Return the [X, Y] coordinate for the center point of the cell that contains the specified text.  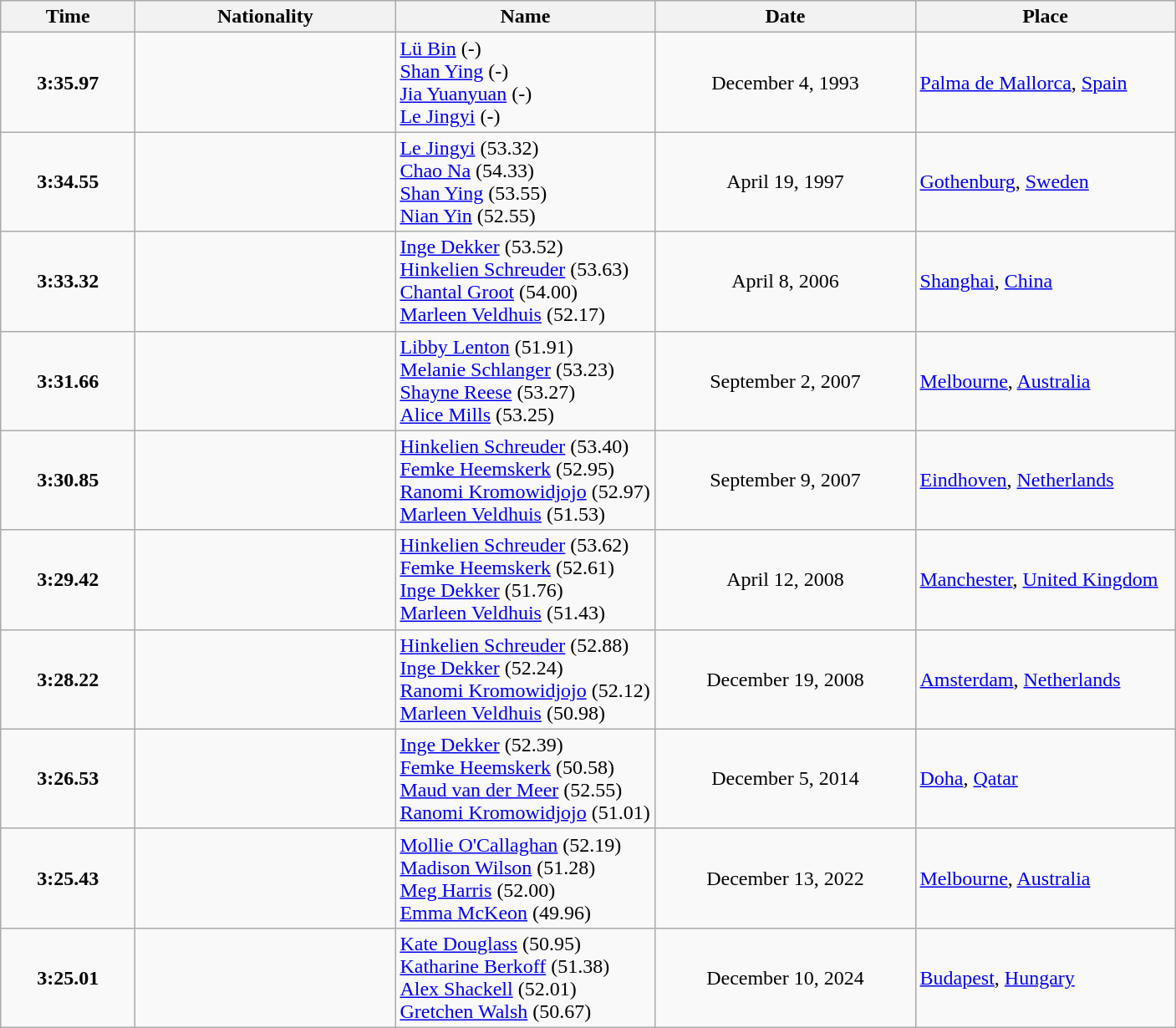
Manchester, United Kingdom [1045, 580]
Palma de Mallorca, Spain [1045, 82]
Name [525, 17]
Gothenburg, Sweden [1045, 182]
Inge Dekker (52.39)Femke Heemskerk (50.58)Maud van der Meer (52.55)Ranomi Kromowidjojo (51.01) [525, 779]
Budapest, Hungary [1045, 978]
December 4, 1993 [786, 82]
Kate Douglass (50.95)Katharine Berkoff (51.38)Alex Shackell (52.01)Gretchen Walsh (50.67) [525, 978]
3:31.66 [69, 381]
Date [786, 17]
Hinkelien Schreuder (52.88)Inge Dekker (52.24)Ranomi Kromowidjojo (52.12)Marleen Veldhuis (50.98) [525, 679]
3:33.32 [69, 281]
3:25.43 [69, 878]
Lü Bin (-)Shan Ying (-)Jia Yuanyuan (-)Le Jingyi (-) [525, 82]
3:29.42 [69, 580]
Libby Lenton (51.91)Melanie Schlanger (53.23)Shayne Reese (53.27)Alice Mills (53.25) [525, 381]
3:26.53 [69, 779]
Shanghai, China [1045, 281]
3:34.55 [69, 182]
Le Jingyi (53.32)Chao Na (54.33)Shan Ying (53.55)Nian Yin (52.55) [525, 182]
3:25.01 [69, 978]
December 13, 2022 [786, 878]
Hinkelien Schreuder (53.62)Femke Heemskerk (52.61)Inge Dekker (51.76)Marleen Veldhuis (51.43) [525, 580]
Time [69, 17]
3:35.97 [69, 82]
Nationality [266, 17]
December 19, 2008 [786, 679]
Amsterdam, Netherlands [1045, 679]
Eindhoven, Netherlands [1045, 480]
April 8, 2006 [786, 281]
3:28.22 [69, 679]
3:30.85 [69, 480]
April 19, 1997 [786, 182]
Doha, Qatar [1045, 779]
December 5, 2014 [786, 779]
Hinkelien Schreuder (53.40)Femke Heemskerk (52.95)Ranomi Kromowidjojo (52.97)Marleen Veldhuis (51.53) [525, 480]
September 2, 2007 [786, 381]
Place [1045, 17]
Mollie O'Callaghan (52.19)Madison Wilson (51.28)Meg Harris (52.00)Emma McKeon (49.96) [525, 878]
Inge Dekker (53.52)Hinkelien Schreuder (53.63)Chantal Groot (54.00)Marleen Veldhuis (52.17) [525, 281]
April 12, 2008 [786, 580]
September 9, 2007 [786, 480]
December 10, 2024 [786, 978]
